Capture the cell that displays the provided text and extract its [x, y] central coordinate. 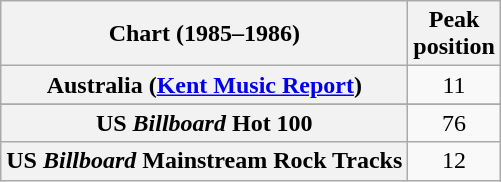
US Billboard Hot 100 [204, 123]
Australia (Kent Music Report) [204, 85]
Chart (1985–1986) [204, 34]
11 [454, 85]
US Billboard Mainstream Rock Tracks [204, 161]
76 [454, 123]
12 [454, 161]
Peakposition [454, 34]
